Search for the cell housing the specified text and yield its (X, Y) center coordinate. 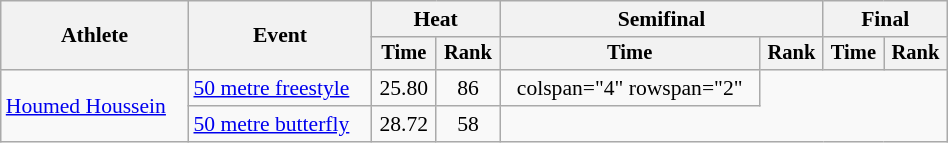
58 (468, 124)
Event (280, 36)
Semifinal (662, 19)
86 (468, 88)
28.72 (404, 124)
50 metre freestyle (280, 88)
Houmed Houssein (95, 106)
25.80 (404, 88)
50 metre butterfly (280, 124)
Heat (435, 19)
Final (885, 19)
Athlete (95, 36)
colspan="4" rowspan="2" (630, 88)
